For the text-containing cell, return its midpoint in (x, y) coordinate format. 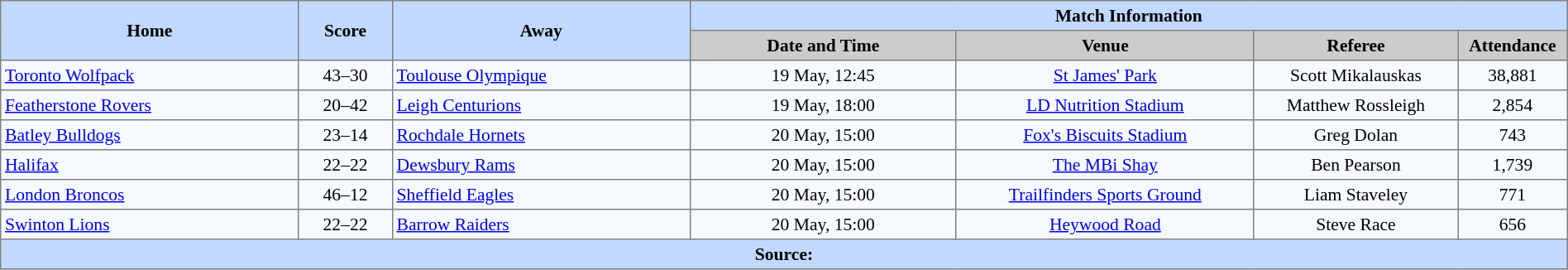
Toulouse Olympique (541, 75)
Steve Race (1355, 224)
Featherstone Rovers (150, 105)
Leigh Centurions (541, 105)
2,854 (1513, 105)
The MBi Shay (1105, 165)
Sheffield Eagles (541, 195)
Away (541, 31)
Match Information (1128, 16)
19 May, 12:45 (823, 75)
LD Nutrition Stadium (1105, 105)
23–14 (346, 135)
46–12 (346, 195)
Venue (1105, 46)
38,881 (1513, 75)
Matthew Rossleigh (1355, 105)
Attendance (1513, 46)
Ben Pearson (1355, 165)
Home (150, 31)
743 (1513, 135)
Toronto Wolfpack (150, 75)
Swinton Lions (150, 224)
19 May, 18:00 (823, 105)
London Broncos (150, 195)
Date and Time (823, 46)
Scott Mikalauskas (1355, 75)
Referee (1355, 46)
Batley Bulldogs (150, 135)
656 (1513, 224)
St James' Park (1105, 75)
Trailfinders Sports Ground (1105, 195)
43–30 (346, 75)
Source: (784, 254)
Fox's Biscuits Stadium (1105, 135)
Score (346, 31)
Halifax (150, 165)
771 (1513, 195)
Heywood Road (1105, 224)
Liam Staveley (1355, 195)
1,739 (1513, 165)
Greg Dolan (1355, 135)
20–42 (346, 105)
Dewsbury Rams (541, 165)
Rochdale Hornets (541, 135)
Barrow Raiders (541, 224)
